Capture the cell that displays the provided text and extract its [x, y] central coordinate. 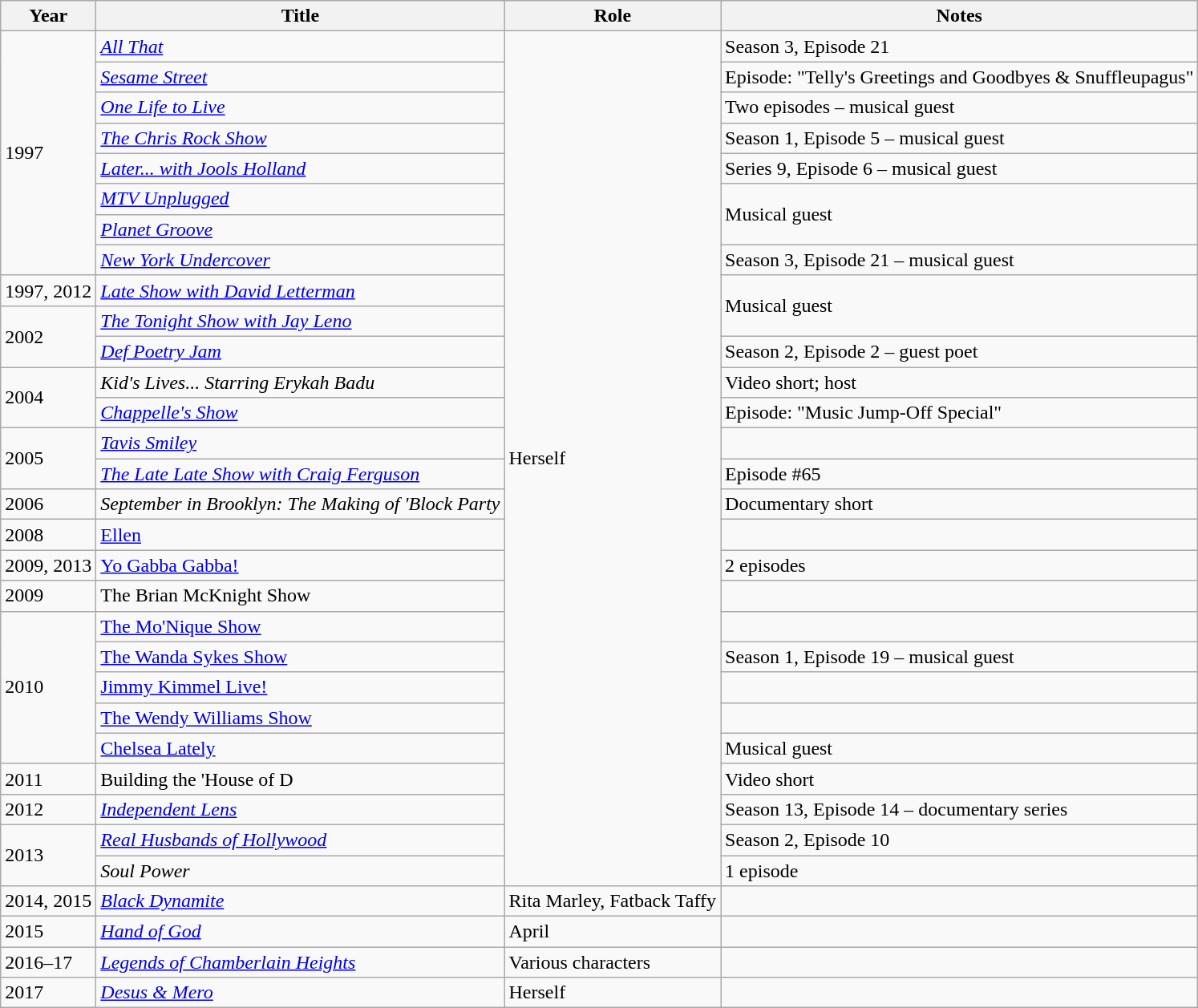
Season 2, Episode 10 [959, 840]
Two episodes – musical guest [959, 107]
All That [300, 47]
1997 [48, 153]
Year [48, 16]
Episode #65 [959, 474]
Documentary short [959, 504]
The Tonight Show with Jay Leno [300, 321]
2008 [48, 535]
Real Husbands of Hollywood [300, 840]
Chelsea Lately [300, 748]
2004 [48, 398]
Title [300, 16]
Video short [959, 779]
2010 [48, 687]
2006 [48, 504]
The Mo'Nique Show [300, 626]
MTV Unplugged [300, 199]
Kid's Lives... Starring Erykah Badu [300, 383]
Tavis Smiley [300, 443]
2012 [48, 809]
Season 2, Episode 2 – guest poet [959, 351]
The Wendy Williams Show [300, 718]
Episode: "Music Jump-Off Special" [959, 413]
Rita Marley, Fatback Taffy [613, 901]
April [613, 932]
The Brian McKnight Show [300, 596]
2002 [48, 336]
2009 [48, 596]
Building the 'House of D [300, 779]
Late Show with David Letterman [300, 290]
2014, 2015 [48, 901]
2011 [48, 779]
Role [613, 16]
Def Poetry Jam [300, 351]
Notes [959, 16]
Season 1, Episode 19 – musical guest [959, 657]
Season 1, Episode 5 – musical guest [959, 138]
Later... with Jools Holland [300, 168]
2016–17 [48, 962]
2013 [48, 855]
Independent Lens [300, 809]
Episode: "Telly's Greetings and Goodbyes & Snuffleupagus" [959, 77]
Various characters [613, 962]
Jimmy Kimmel Live! [300, 687]
The Late Late Show with Craig Ferguson [300, 474]
One Life to Live [300, 107]
Black Dynamite [300, 901]
Season 13, Episode 14 – documentary series [959, 809]
2017 [48, 993]
Yo Gabba Gabba! [300, 565]
Planet Groove [300, 229]
1 episode [959, 870]
Sesame Street [300, 77]
2009, 2013 [48, 565]
Season 3, Episode 21 [959, 47]
2005 [48, 459]
Ellen [300, 535]
Video short; host [959, 383]
2015 [48, 932]
Legends of Chamberlain Heights [300, 962]
New York Undercover [300, 260]
Soul Power [300, 870]
2 episodes [959, 565]
Desus & Mero [300, 993]
The Wanda Sykes Show [300, 657]
Series 9, Episode 6 – musical guest [959, 168]
The Chris Rock Show [300, 138]
September in Brooklyn: The Making of 'Block Party [300, 504]
Hand of God [300, 932]
1997, 2012 [48, 290]
Chappelle's Show [300, 413]
Season 3, Episode 21 – musical guest [959, 260]
